Find where the given text appears and provide that cell's center as [X, Y] coordinate. 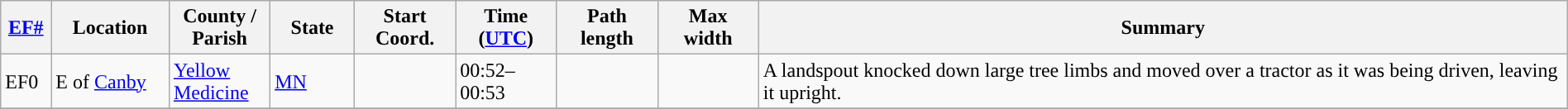
00:52–00:53 [506, 81]
MN [313, 81]
EF0 [26, 81]
Location [111, 28]
A landspout knocked down large tree limbs and moved over a tractor as it was being driven, leaving it upright. [1163, 81]
EF# [26, 28]
E of Canby [111, 81]
Start Coord. [404, 28]
County / Parish [219, 28]
Path length [607, 28]
Summary [1163, 28]
Max width [708, 28]
State [313, 28]
Yellow Medicine [219, 81]
Time (UTC) [506, 28]
